Locate the cell with the specified text and output its [x, y] center coordinate. 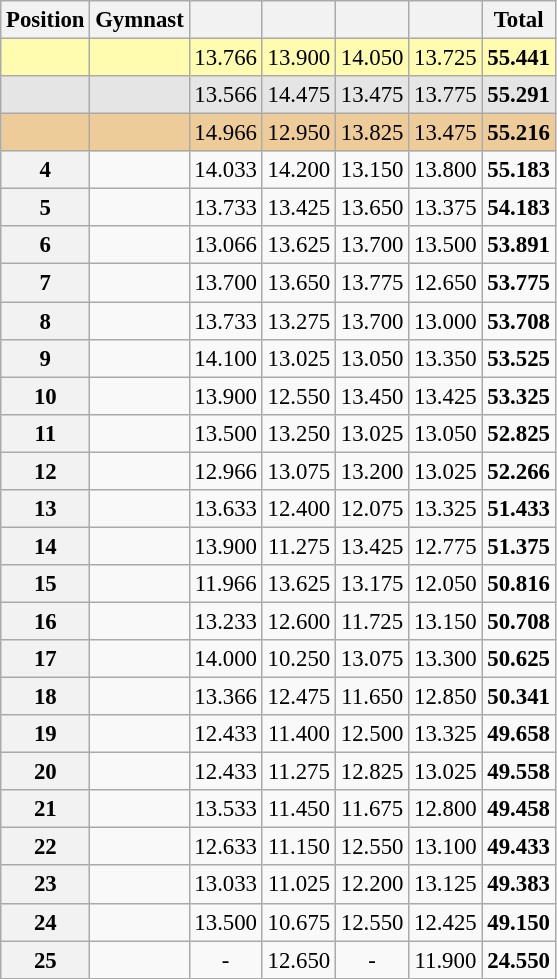
13.800 [446, 170]
5 [46, 208]
55.183 [518, 170]
49.433 [518, 847]
11.650 [372, 697]
13.125 [446, 885]
13.200 [372, 471]
50.816 [518, 584]
49.658 [518, 734]
52.825 [518, 433]
53.525 [518, 358]
13.100 [446, 847]
14 [46, 546]
11.450 [298, 809]
11 [46, 433]
53.708 [518, 321]
11.025 [298, 885]
11.675 [372, 809]
13.275 [298, 321]
55.441 [518, 58]
14.966 [226, 133]
13.350 [446, 358]
51.375 [518, 546]
12 [46, 471]
24 [46, 922]
11.400 [298, 734]
49.150 [518, 922]
55.291 [518, 95]
49.458 [518, 809]
Total [518, 20]
4 [46, 170]
55.216 [518, 133]
12.500 [372, 734]
13.366 [226, 697]
12.775 [446, 546]
14.000 [226, 659]
11.725 [372, 621]
6 [46, 245]
50.341 [518, 697]
50.625 [518, 659]
7 [46, 283]
23 [46, 885]
12.966 [226, 471]
13.825 [372, 133]
13 [46, 509]
12.850 [446, 697]
13.375 [446, 208]
12.425 [446, 922]
11.150 [298, 847]
21 [46, 809]
50.708 [518, 621]
18 [46, 697]
53.325 [518, 396]
12.075 [372, 509]
13.566 [226, 95]
53.891 [518, 245]
12.475 [298, 697]
13.066 [226, 245]
12.050 [446, 584]
13.633 [226, 509]
14.475 [298, 95]
12.600 [298, 621]
13.766 [226, 58]
8 [46, 321]
51.433 [518, 509]
11.966 [226, 584]
49.558 [518, 772]
14.100 [226, 358]
15 [46, 584]
Position [46, 20]
14.050 [372, 58]
12.825 [372, 772]
22 [46, 847]
54.183 [518, 208]
53.775 [518, 283]
12.800 [446, 809]
13.033 [226, 885]
16 [46, 621]
12.633 [226, 847]
49.383 [518, 885]
12.950 [298, 133]
13.233 [226, 621]
10.675 [298, 922]
12.200 [372, 885]
13.000 [446, 321]
13.450 [372, 396]
10 [46, 396]
9 [46, 358]
14.033 [226, 170]
19 [46, 734]
13.533 [226, 809]
14.200 [298, 170]
20 [46, 772]
10.250 [298, 659]
25 [46, 960]
24.550 [518, 960]
13.250 [298, 433]
11.900 [446, 960]
Gymnast [140, 20]
13.300 [446, 659]
12.400 [298, 509]
52.266 [518, 471]
13.175 [372, 584]
17 [46, 659]
13.725 [446, 58]
